Identify which cell holds the provided text, then report its (x, y) central coordinate. 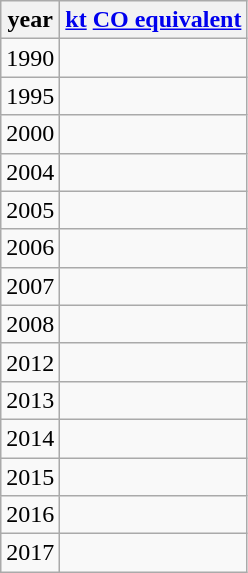
2015 (30, 477)
2014 (30, 438)
2017 (30, 553)
2013 (30, 400)
2016 (30, 515)
2007 (30, 286)
2006 (30, 248)
1990 (30, 58)
1995 (30, 96)
2008 (30, 324)
2012 (30, 362)
2005 (30, 210)
year (30, 20)
2000 (30, 134)
2004 (30, 172)
kt CO equivalent (154, 20)
